Capture the cell that displays the provided text and extract its [x, y] central coordinate. 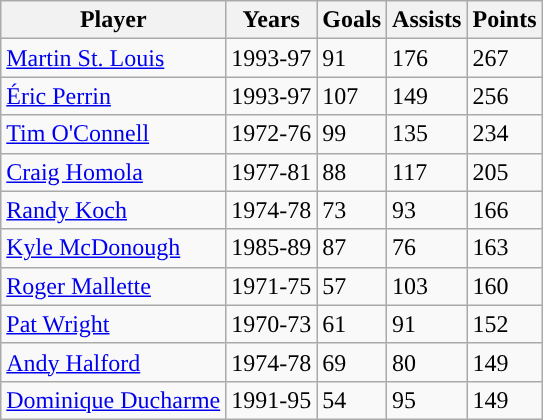
267 [504, 58]
Assists [427, 20]
152 [504, 324]
54 [352, 400]
Martin St. Louis [114, 58]
166 [504, 210]
Kyle McDonough [114, 248]
205 [504, 172]
69 [352, 362]
Dominique Ducharme [114, 400]
57 [352, 286]
256 [504, 96]
88 [352, 172]
Tim O'Connell [114, 134]
Goals [352, 20]
Craig Homola [114, 172]
61 [352, 324]
176 [427, 58]
76 [427, 248]
Points [504, 20]
1972-76 [272, 134]
103 [427, 286]
163 [504, 248]
1977-81 [272, 172]
93 [427, 210]
Andy Halford [114, 362]
1985-89 [272, 248]
Years [272, 20]
107 [352, 96]
Roger Mallette [114, 286]
73 [352, 210]
80 [427, 362]
95 [427, 400]
135 [427, 134]
Player [114, 20]
99 [352, 134]
1971-75 [272, 286]
87 [352, 248]
1991-95 [272, 400]
Éric Perrin [114, 96]
Randy Koch [114, 210]
117 [427, 172]
1970-73 [272, 324]
234 [504, 134]
160 [504, 286]
Pat Wright [114, 324]
